Capture the cell that displays the provided text and extract its [X, Y] central coordinate. 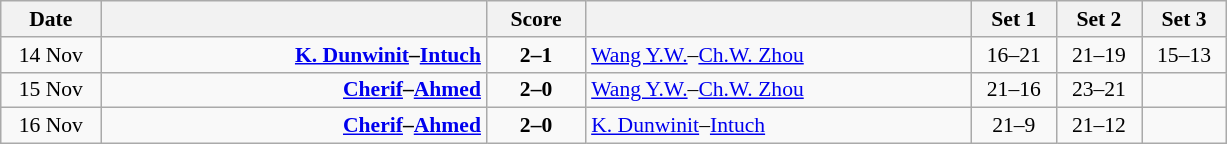
21–16 [1014, 90]
21–9 [1014, 126]
Date [51, 19]
Score [536, 19]
21–19 [1098, 55]
Set 3 [1184, 19]
15–13 [1184, 55]
2–1 [536, 55]
Set 1 [1014, 19]
15 Nov [51, 90]
21–12 [1098, 126]
16–21 [1014, 55]
14 Nov [51, 55]
23–21 [1098, 90]
16 Nov [51, 126]
Set 2 [1098, 19]
